Locate the cell with the specified text and output its [x, y] center coordinate. 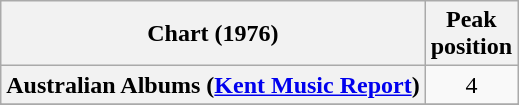
Australian Albums (Kent Music Report) [213, 85]
4 [471, 85]
Chart (1976) [213, 34]
Peakposition [471, 34]
